Find where the given text appears and provide that cell's center as (X, Y) coordinate. 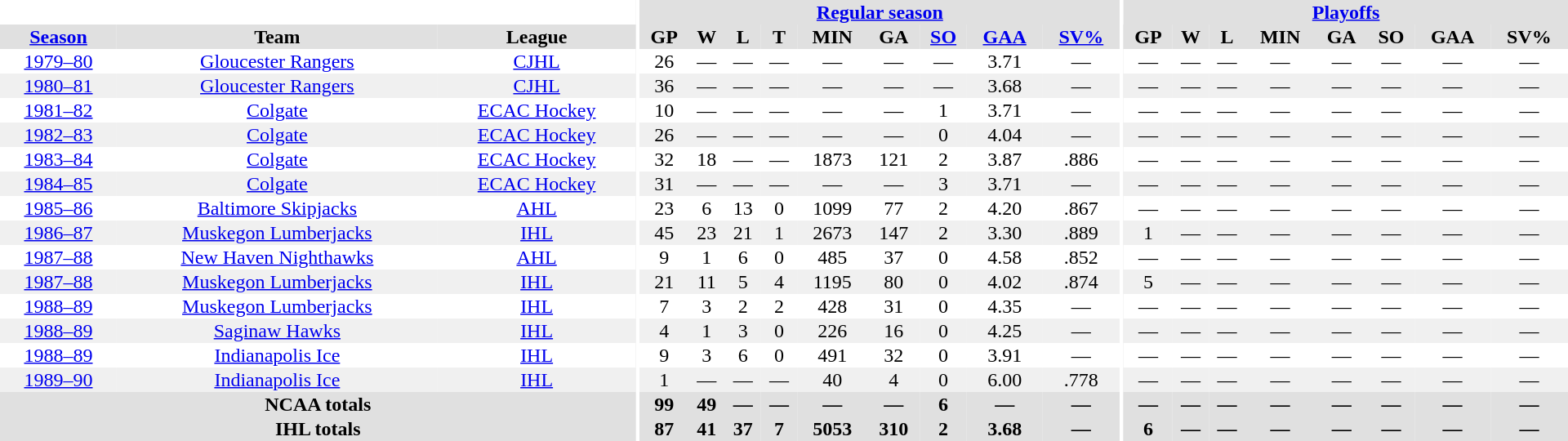
New Haven Nighthawks (278, 257)
T (779, 37)
41 (706, 429)
10 (664, 110)
1984–85 (59, 184)
428 (832, 306)
99 (664, 404)
.889 (1081, 233)
13 (742, 208)
1873 (832, 159)
2673 (832, 233)
1982–83 (59, 135)
Playoffs (1346, 12)
Team (278, 37)
11 (706, 282)
16 (893, 331)
Baltimore Skipjacks (278, 208)
147 (893, 233)
6.00 (1004, 380)
1985–86 (59, 208)
1986–87 (59, 233)
18 (706, 159)
40 (832, 380)
49 (706, 404)
1099 (832, 208)
.867 (1081, 208)
4.02 (1004, 282)
77 (893, 208)
3.87 (1004, 159)
87 (664, 429)
36 (664, 86)
485 (832, 257)
3.30 (1004, 233)
1981–82 (59, 110)
310 (893, 429)
.874 (1081, 282)
45 (664, 233)
4.58 (1004, 257)
1983–84 (59, 159)
4.35 (1004, 306)
Saginaw Hawks (278, 331)
NCAA totals (318, 404)
1980–81 (59, 86)
IHL totals (318, 429)
121 (893, 159)
1989–90 (59, 380)
Regular season (880, 12)
4.04 (1004, 135)
Season (59, 37)
1195 (832, 282)
League (537, 37)
.852 (1081, 257)
1979–80 (59, 61)
80 (893, 282)
5053 (832, 429)
3.91 (1004, 355)
.886 (1081, 159)
226 (832, 331)
.778 (1081, 380)
4.20 (1004, 208)
491 (832, 355)
4.25 (1004, 331)
